Identify which cell holds the provided text, then report its (X, Y) central coordinate. 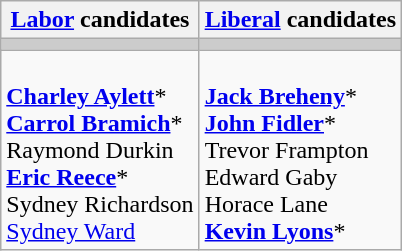
Jack Breheny* John Fidler* Trevor Frampton Edward Gaby Horace Lane Kevin Lyons* (300, 150)
Labor candidates (100, 20)
Liberal candidates (300, 20)
Charley Aylett* Carrol Bramich* Raymond Durkin Eric Reece* Sydney Richardson Sydney Ward (100, 150)
